Find where the given text appears and provide that cell's center as [x, y] coordinate. 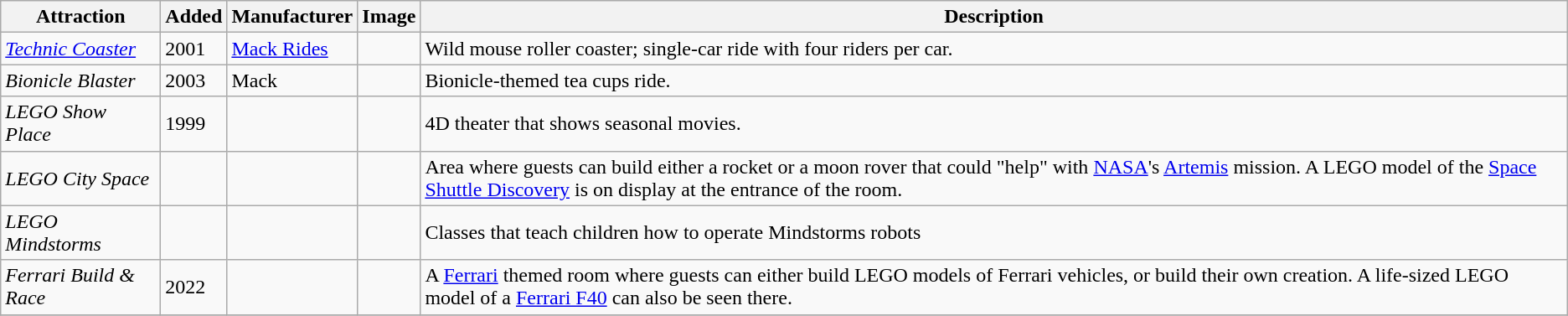
Added [194, 17]
Classes that teach children how to operate Mindstorms robots [993, 233]
2022 [194, 287]
LEGO City Space [80, 178]
1999 [194, 124]
Mack Rides [292, 49]
LEGO Show Place [80, 124]
Technic Coaster [80, 49]
2001 [194, 49]
Wild mouse roller coaster; single-car ride with four riders per car. [993, 49]
2003 [194, 80]
Ferrari Build & Race [80, 287]
Image [389, 17]
4D theater that shows seasonal movies. [993, 124]
Bionicle-themed tea cups ride. [993, 80]
Description [993, 17]
Attraction [80, 17]
Bionicle Blaster [80, 80]
Manufacturer [292, 17]
LEGO Mindstorms [80, 233]
Mack [292, 80]
